Output the [x, y] coordinate of the center of the cell containing the given text.  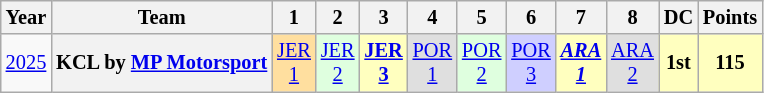
POR2 [482, 63]
POR3 [530, 63]
ARA2 [632, 63]
JER3 [383, 63]
POR1 [432, 63]
7 [581, 17]
2025 [26, 63]
JER2 [338, 63]
Team [162, 17]
JER1 [294, 63]
ARA1 [581, 63]
5 [482, 17]
Points [730, 17]
KCL by MP Motorsport [162, 63]
8 [632, 17]
Year [26, 17]
3 [383, 17]
115 [730, 63]
1 [294, 17]
2 [338, 17]
1st [678, 63]
DC [678, 17]
6 [530, 17]
4 [432, 17]
